For the text-containing cell, return its midpoint in (x, y) coordinate format. 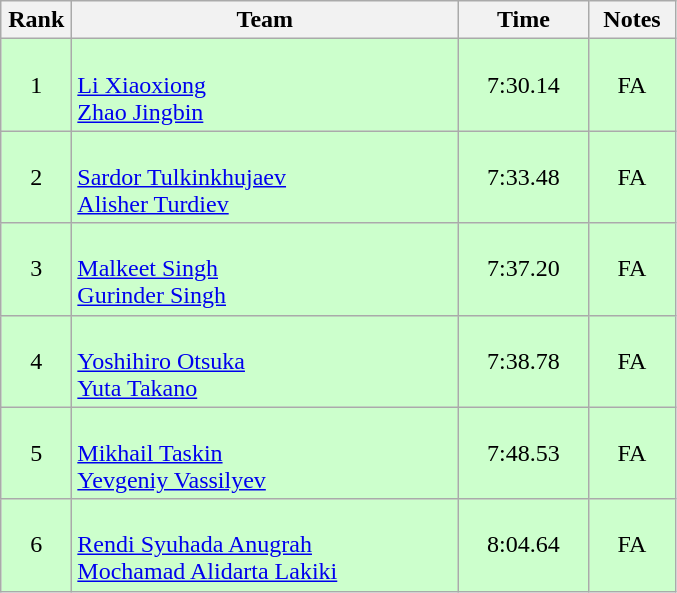
7:48.53 (524, 453)
7:38.78 (524, 361)
Mikhail TaskinYevgeniy Vassilyev (265, 453)
Notes (632, 20)
Time (524, 20)
2 (36, 177)
Team (265, 20)
3 (36, 269)
Rank (36, 20)
Rendi Syuhada AnugrahMochamad Alidarta Lakiki (265, 545)
Sardor TulkinkhujaevAlisher Turdiev (265, 177)
5 (36, 453)
Yoshihiro OtsukaYuta Takano (265, 361)
Malkeet SinghGurinder Singh (265, 269)
7:33.48 (524, 177)
Li XiaoxiongZhao Jingbin (265, 85)
7:37.20 (524, 269)
1 (36, 85)
7:30.14 (524, 85)
6 (36, 545)
4 (36, 361)
8:04.64 (524, 545)
